Output the (X, Y) coordinate of the center of the cell containing the given text.  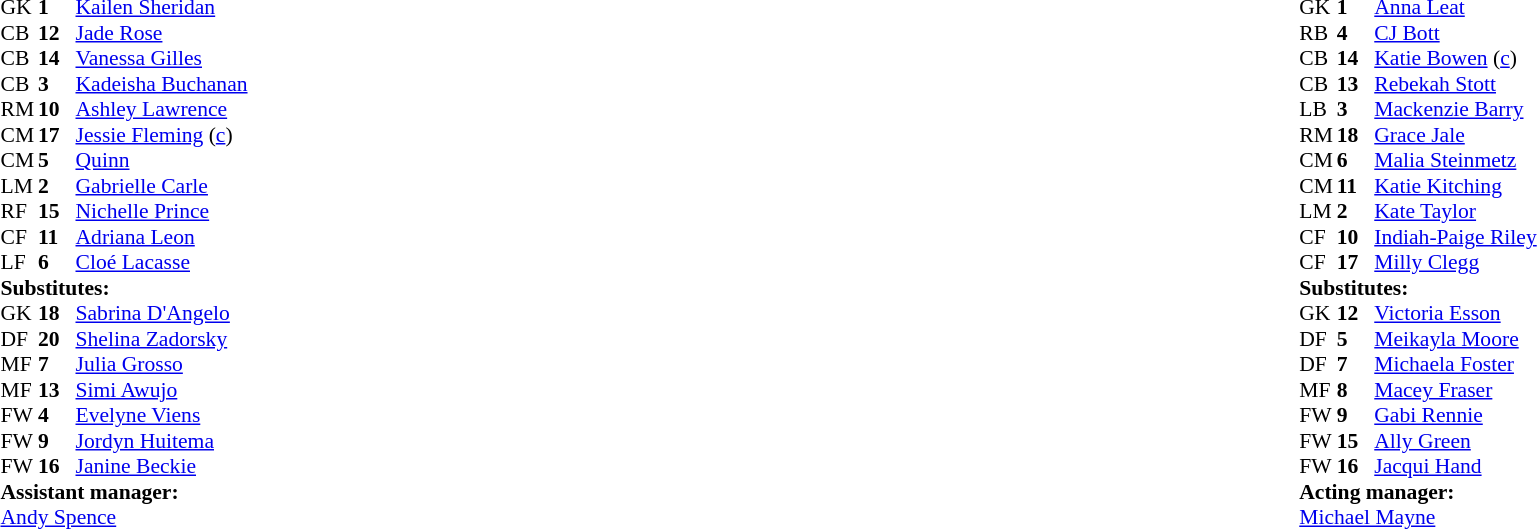
Shelina Zadorsky (162, 339)
Jade Rose (162, 33)
Ashley Lawrence (162, 109)
Kadeisha Buchanan (162, 84)
LF (19, 263)
Rebekah Stott (1455, 84)
LB (1318, 109)
Katie Kitching (1455, 186)
Janine Beckie (162, 467)
Grace Jale (1455, 135)
Vanessa Gilles (162, 59)
Kate Taylor (1455, 211)
Katie Bowen (c) (1455, 59)
Jordyn Huitema (162, 441)
Milly Clegg (1455, 263)
Ally Green (1455, 441)
Adriana Leon (162, 237)
Evelyne Viens (162, 415)
RB (1318, 33)
Indiah-Paige Riley (1455, 237)
Cloé Lacasse (162, 263)
Assistant manager: (124, 492)
Victoria Esson (1455, 313)
Gabrielle Carle (162, 186)
Nichelle Prince (162, 211)
Jacqui Hand (1455, 467)
Jessie Fleming (c) (162, 135)
RF (19, 211)
Gabi Rennie (1455, 415)
Mackenzie Barry (1455, 109)
Julia Grosso (162, 365)
Macey Fraser (1455, 390)
Quinn (162, 161)
Meikayla Moore (1455, 339)
Malia Steinmetz (1455, 161)
Acting manager: (1418, 492)
Michaela Foster (1455, 365)
8 (1356, 390)
Sabrina D'Angelo (162, 313)
Simi Awujo (162, 390)
CJ Bott (1455, 33)
20 (57, 339)
